Scan for the cell matching the given text and deliver its (X, Y) coordinate at center. 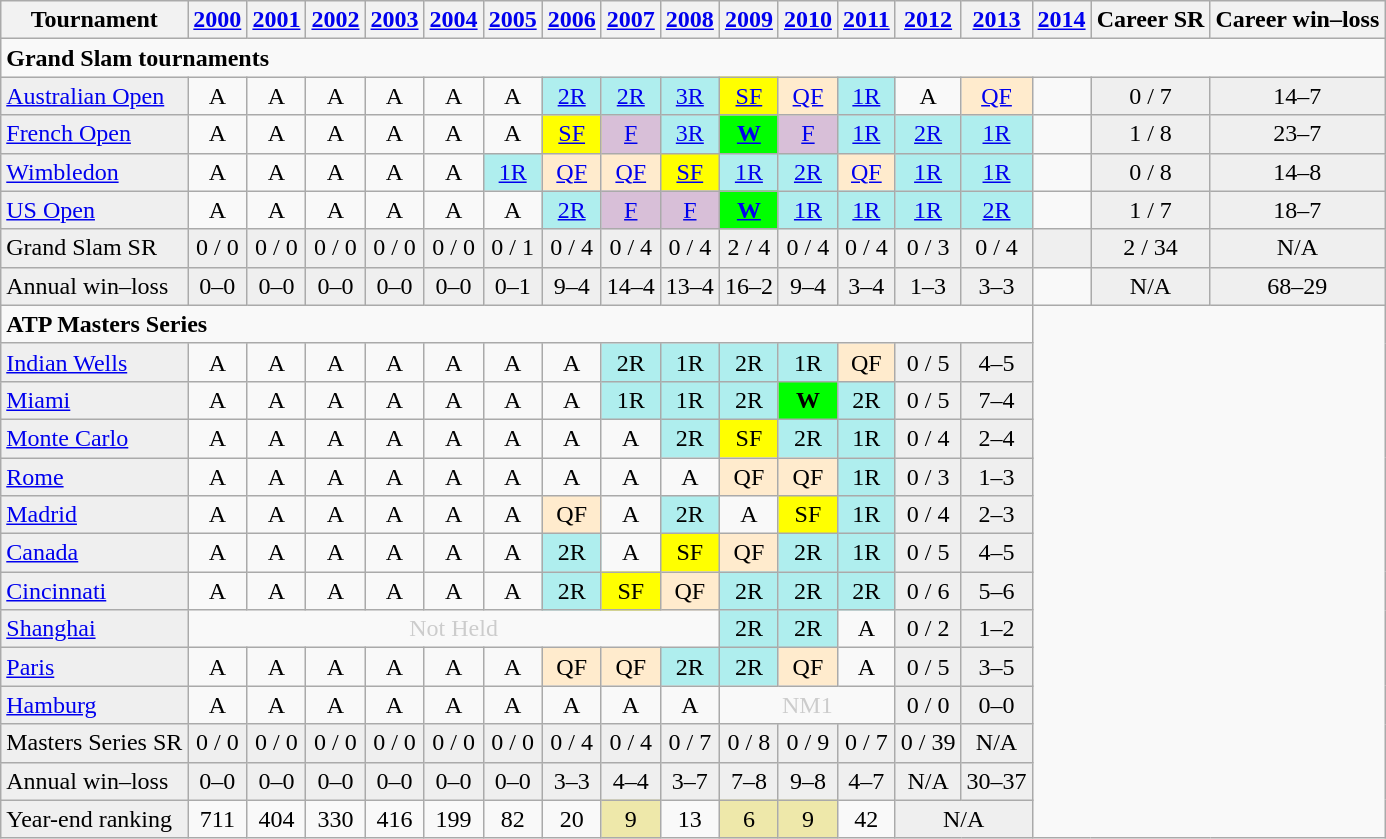
French Open (94, 134)
4–7 (866, 781)
2004 (454, 20)
2 / 34 (1150, 248)
2–4 (996, 438)
9–8 (808, 781)
2011 (866, 20)
2006 (572, 20)
Monte Carlo (94, 438)
0 / 6 (928, 591)
2–3 (996, 515)
0 / 9 (808, 743)
13–4 (690, 286)
Masters Series SR (94, 743)
2007 (630, 20)
1–2 (996, 629)
2005 (512, 20)
3–5 (996, 667)
14–8 (1298, 172)
Year-end ranking (94, 819)
5–6 (996, 591)
23–7 (1298, 134)
2002 (336, 20)
Career SR (1150, 20)
2003 (394, 20)
2009 (748, 20)
68–29 (1298, 286)
14–4 (630, 286)
1 / 8 (1150, 134)
7–8 (748, 781)
16–2 (748, 286)
2012 (928, 20)
2014 (1062, 20)
2010 (808, 20)
Australian Open (94, 96)
Cincinnati (94, 591)
20 (572, 819)
2013 (996, 20)
2000 (218, 20)
82 (512, 819)
NM1 (807, 705)
404 (276, 819)
711 (218, 819)
42 (866, 819)
199 (454, 819)
Hamburg (94, 705)
3–4 (866, 286)
Canada (94, 553)
3–7 (690, 781)
416 (394, 819)
Wimbledon (94, 172)
2 / 4 (748, 248)
0 / 39 (928, 743)
Not Held (454, 629)
Miami (94, 400)
Rome (94, 477)
0–1 (512, 286)
Grand Slam tournaments (693, 58)
Paris (94, 667)
US Open (94, 210)
Indian Wells (94, 362)
18–7 (1298, 210)
7–4 (996, 400)
0 / 2 (928, 629)
0 / 1 (512, 248)
Madrid (94, 515)
6 (748, 819)
Career win–loss (1298, 20)
2008 (690, 20)
Tournament (94, 20)
Shanghai (94, 629)
13 (690, 819)
2001 (276, 20)
330 (336, 819)
30–37 (996, 781)
Grand Slam SR (94, 248)
4–4 (630, 781)
ATP Masters Series (516, 324)
14–7 (1298, 96)
1 / 7 (1150, 210)
